Locate the cell with the specified text and output its [x, y] center coordinate. 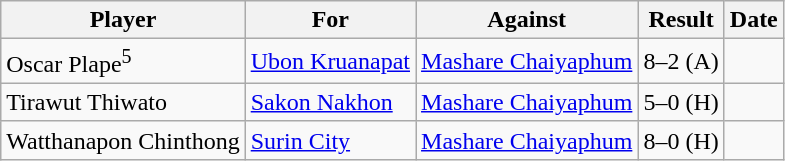
Player [123, 20]
Tirawut Thiwato [123, 102]
Date [754, 20]
Against [527, 20]
8–0 (H) [681, 140]
For [330, 20]
Result [681, 20]
Watthanapon Chinthong [123, 140]
Sakon Nakhon [330, 102]
Ubon Kruanapat [330, 62]
5–0 (H) [681, 102]
Surin City [330, 140]
8–2 (A) [681, 62]
Oscar Plape5 [123, 62]
